Locate the cell with the specified text and output its [X, Y] center coordinate. 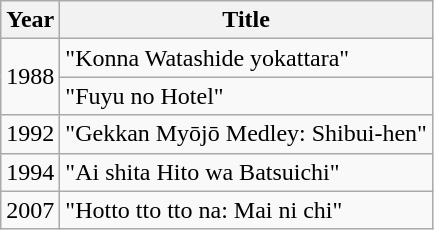
1992 [30, 134]
Year [30, 20]
2007 [30, 210]
"Ai shita Hito wa Batsuichi" [246, 172]
1988 [30, 77]
"Fuyu no Hotel" [246, 96]
"Konna Watashide yokattara" [246, 58]
"Hotto tto tto na: Mai ni chi" [246, 210]
Title [246, 20]
1994 [30, 172]
"Gekkan Myōjō Medley: Shibui-hen" [246, 134]
